Capture the cell that displays the provided text and extract its (x, y) central coordinate. 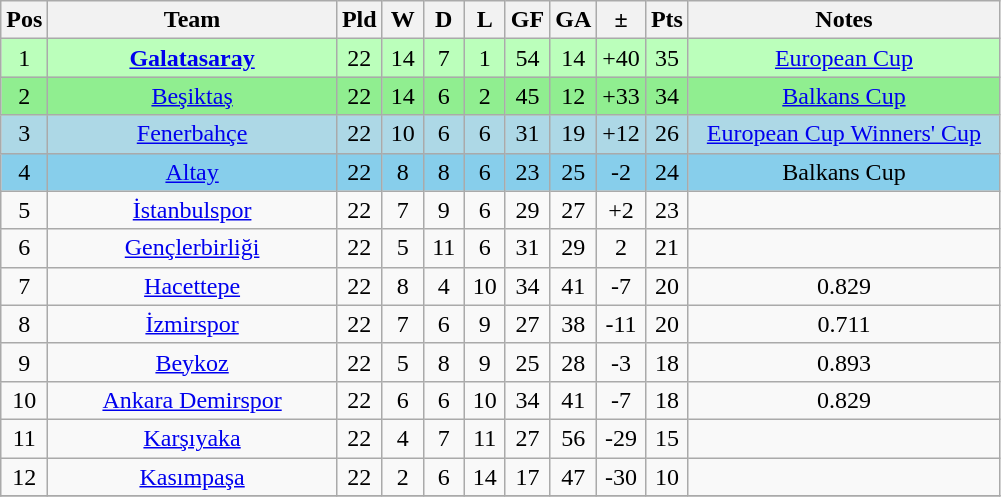
26 (666, 134)
+2 (622, 210)
+12 (622, 134)
-2 (622, 172)
D (444, 20)
19 (574, 134)
Karşıyaka (192, 438)
Ankara Demirspor (192, 400)
Notes (844, 20)
28 (574, 362)
Pld (359, 20)
-30 (622, 477)
24 (666, 172)
0.893 (844, 362)
Gençlerbirliği (192, 248)
Hacettepe (192, 286)
Altay (192, 172)
European Cup Winners' Cup (844, 134)
47 (574, 477)
56 (574, 438)
GF (527, 20)
35 (666, 58)
Pts (666, 20)
54 (527, 58)
± (622, 20)
W (402, 20)
-11 (622, 324)
+40 (622, 58)
38 (574, 324)
17 (527, 477)
3 (24, 134)
Beykoz (192, 362)
21 (666, 248)
Fenerbahçe (192, 134)
İstanbulspor (192, 210)
15 (666, 438)
European Cup (844, 58)
Beşiktaş (192, 96)
0.711 (844, 324)
L (484, 20)
-3 (622, 362)
Team (192, 20)
Pos (24, 20)
45 (527, 96)
-29 (622, 438)
Kasımpaşa (192, 477)
İzmirspor (192, 324)
Galatasaray (192, 58)
GA (574, 20)
+33 (622, 96)
